Provide the (x, y) coordinate of the cell's center where the given text is located.  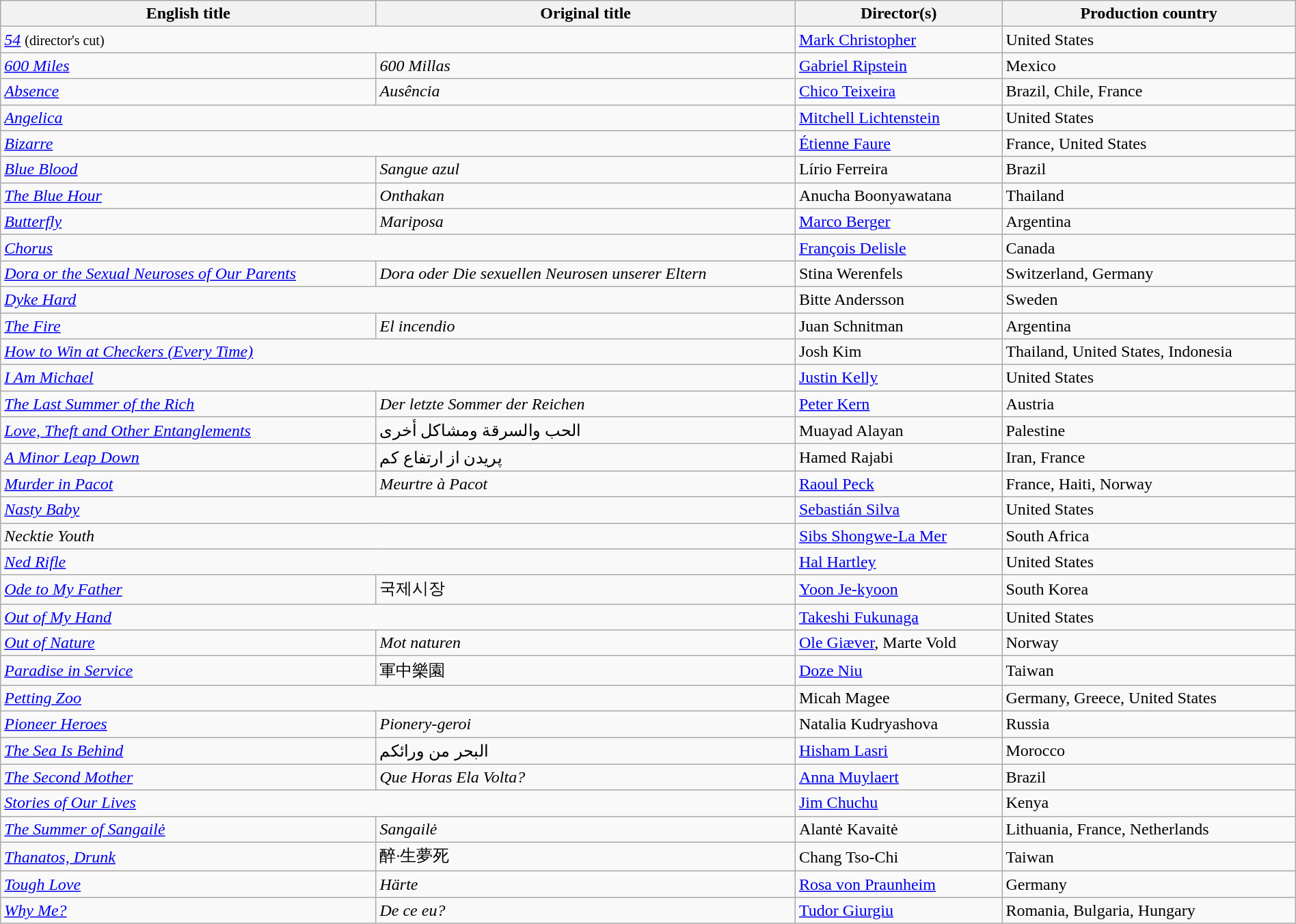
Director(s) (898, 14)
How to Win at Checkers (Every Time) (398, 352)
Chorus (398, 247)
The Fire (189, 326)
Rosa von Praunheim (898, 884)
الحب والسرقة ومشاكل أخرى (585, 431)
Natalia Kudryashova (898, 724)
البحر من ورائكم (585, 750)
600 Millas (585, 66)
Iran, France (1148, 457)
Der letzte Sommer der Reichen (585, 404)
Ausência (585, 92)
Production country (1148, 14)
Yoon Je-kyoon (898, 589)
Sweden (1148, 299)
Brazil, Chile, France (1148, 92)
Stina Werenfels (898, 273)
Tudor Giurgiu (898, 910)
Justin Kelly (898, 378)
Morocco (1148, 750)
Gabriel Ripstein (898, 66)
Stories of Our Lives (398, 803)
A Minor Leap Down (189, 457)
Marco Berger (898, 221)
Nasty Baby (398, 510)
Anucha Boonyawatana (898, 195)
Out of My Hand (398, 617)
Onthakan (585, 195)
54 (director's cut) (398, 40)
Palestine (1148, 431)
Sebastián Silva (898, 510)
Ode to My Father (189, 589)
Bizarre (398, 144)
Meurtre à Pacot (585, 484)
South Korea (1148, 589)
Josh Kim (898, 352)
Härte (585, 884)
Dyke Hard (398, 299)
Hisham Lasri (898, 750)
Ole Giæver, Marte Vold (898, 643)
Norway (1148, 643)
Mexico (1148, 66)
Tough Love (189, 884)
Mark Christopher (898, 40)
Angelica (398, 118)
Thailand (1148, 195)
Chang Tso-Chi (898, 857)
Absence (189, 92)
Switzerland, Germany (1148, 273)
Sibs Shongwe-La Mer (898, 536)
The Last Summer of the Rich (189, 404)
Austria (1148, 404)
Dora oder Die sexuellen Neurosen unserer Eltern (585, 273)
I Am Michael (398, 378)
Micah Magee (898, 698)
Hal Hartley (898, 562)
Lithuania, France, Netherlands (1148, 829)
Necktie Youth (398, 536)
The Second Mother (189, 777)
Ned Rifle (398, 562)
The Sea Is Behind (189, 750)
François Delisle (898, 247)
Thailand, United States, Indonesia (1148, 352)
Paradise in Service (189, 671)
Mitchell Lichtenstein (898, 118)
Chico Teixeira (898, 92)
Germany (1148, 884)
Love, Theft and Other Entanglements (189, 431)
Raoul Peck (898, 484)
South Africa (1148, 536)
Kenya (1148, 803)
Jim Chuchu (898, 803)
Romania, Bulgaria, Hungary (1148, 910)
Pionery-geroi (585, 724)
Hamed Rajabi (898, 457)
Que Horas Ela Volta? (585, 777)
국제시장 (585, 589)
Doze Niu (898, 671)
Mariposa (585, 221)
Bitte Andersson (898, 299)
Takeshi Fukunaga (898, 617)
600 Miles (189, 66)
English title (189, 14)
Dora or the Sexual Neuroses of Our Parents (189, 273)
Juan Schnitman (898, 326)
Sangue azul (585, 169)
Butterfly (189, 221)
Blue Blood (189, 169)
Pioneer Heroes (189, 724)
France, United States (1148, 144)
Étienne Faure (898, 144)
Germany, Greece, United States (1148, 698)
Thanatos, Drunk (189, 857)
Russia (1148, 724)
Lírio Ferreira (898, 169)
Anna Muylaert (898, 777)
Why Me? (189, 910)
France, Haiti, Norway (1148, 484)
Murder in Pacot (189, 484)
Peter Kern (898, 404)
De ce eu? (585, 910)
El incendio (585, 326)
軍中樂園 (585, 671)
The Blue Hour (189, 195)
Canada (1148, 247)
The Summer of Sangailė (189, 829)
醉·生夢死 (585, 857)
Alantė Kavaitė (898, 829)
Out of Nature (189, 643)
Petting Zoo (398, 698)
پریدن از ارتفاع کم (585, 457)
Original title (585, 14)
Sangailė (585, 829)
Mot naturen (585, 643)
Muayad Alayan (898, 431)
